Output the [X, Y] coordinate of the center of the cell containing the given text.  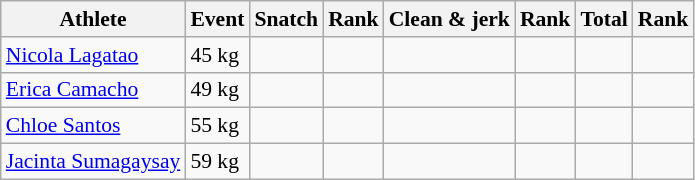
Jacinta Sumagaysay [94, 162]
Athlete [94, 19]
Erica Camacho [94, 90]
55 kg [217, 126]
Snatch [286, 19]
Total [604, 19]
Nicola Lagatao [94, 55]
Chloe Santos [94, 126]
45 kg [217, 55]
49 kg [217, 90]
Event [217, 19]
59 kg [217, 162]
Clean & jerk [450, 19]
